Identify which cell holds the provided text, then report its [X, Y] central coordinate. 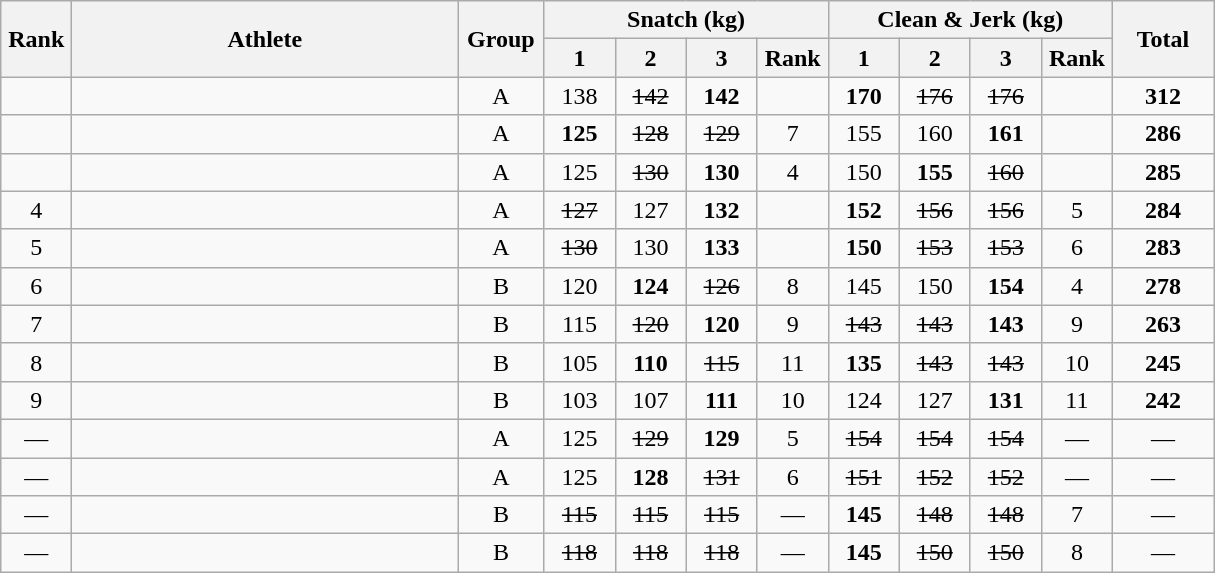
161 [1006, 134]
138 [580, 96]
133 [722, 248]
284 [1162, 210]
242 [1162, 400]
Snatch (kg) [686, 20]
132 [722, 210]
245 [1162, 362]
Group [501, 39]
263 [1162, 324]
126 [722, 286]
135 [864, 362]
110 [650, 362]
170 [864, 96]
107 [650, 400]
Athlete [265, 39]
151 [864, 477]
Clean & Jerk (kg) [970, 20]
286 [1162, 134]
312 [1162, 96]
Total [1162, 39]
111 [722, 400]
283 [1162, 248]
278 [1162, 286]
103 [580, 400]
105 [580, 362]
285 [1162, 172]
